From the cell containing the given text, extract its center point as (x, y) coordinate. 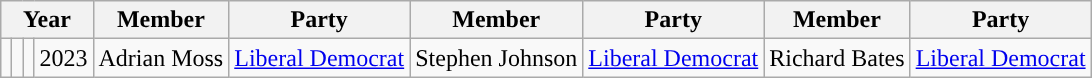
Stephen Johnson (496, 58)
Richard Bates (837, 58)
Adrian Moss (161, 58)
2023 (64, 58)
Year (47, 20)
